Extract the (X, Y) coordinate from the center of the cell holding the provided text.  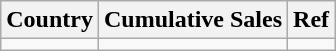
Ref (312, 20)
Country (50, 20)
Cumulative Sales (192, 20)
